Identify which cell holds the provided text, then report its [x, y] central coordinate. 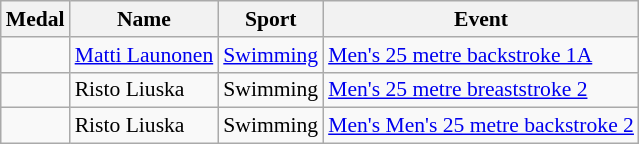
Medal [36, 19]
Name [144, 19]
Sport [270, 19]
Matti Launonen [144, 55]
Men's 25 metre breaststroke 2 [481, 90]
Men's Men's 25 metre backstroke 2 [481, 126]
Event [481, 19]
Men's 25 metre backstroke 1A [481, 55]
